Capture the cell that displays the provided text and extract its [X, Y] central coordinate. 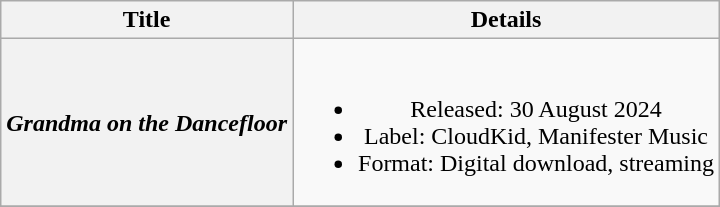
Grandma on the Dancefloor [147, 122]
Released: 30 August 2024Label: CloudKid, Manifester MusicFormat: Digital download, streaming [506, 122]
Title [147, 20]
Details [506, 20]
